Locate the cell with the specified text and output its [x, y] center coordinate. 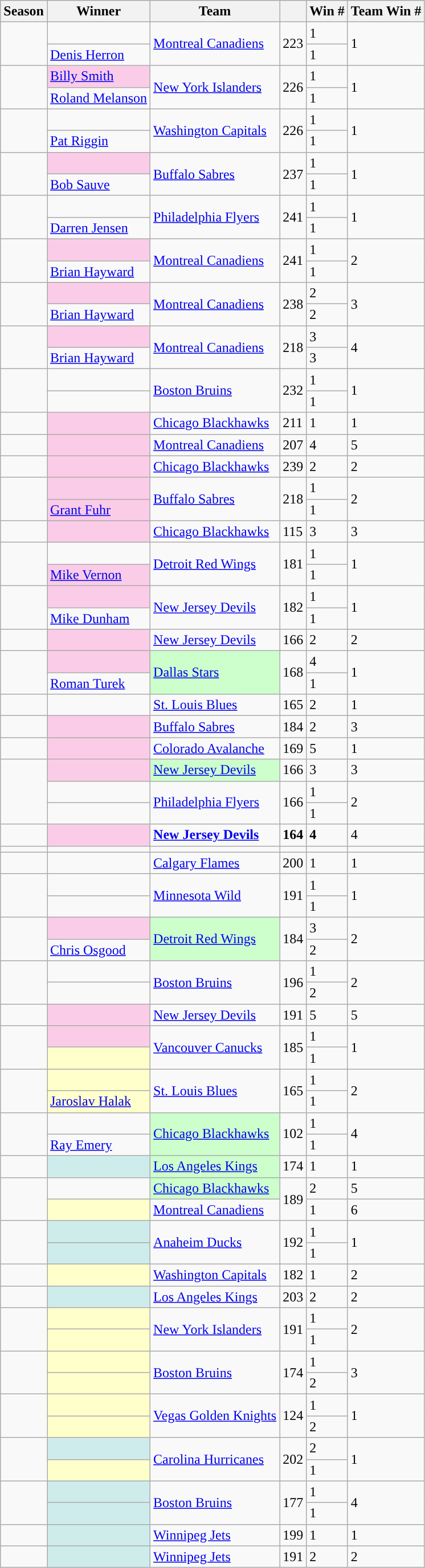
Anaheim Ducks [215, 1242]
181 [293, 564]
Billy Smith [98, 76]
237 [293, 174]
232 [293, 391]
Roland Melanson [98, 98]
169 [293, 748]
189 [293, 1199]
Roman Turek [98, 683]
211 [293, 423]
239 [293, 466]
Season [24, 11]
Carolina Hurricanes [215, 1459]
Calgary Flames [215, 863]
Team [215, 11]
Vancouver Canucks [215, 1047]
168 [293, 673]
192 [293, 1242]
Ray Emery [98, 1145]
Vegas Golden Knights [215, 1416]
164 [293, 835]
Mike Vernon [98, 575]
177 [293, 1503]
Denis Herron [98, 55]
Darren Jensen [98, 228]
203 [293, 1297]
199 [293, 1535]
Jaroslav Halak [98, 1102]
Minnesota Wild [215, 895]
Grant Fuhr [98, 510]
202 [293, 1459]
Dallas Stars [215, 673]
Pat Riggin [98, 141]
Team Win # [386, 11]
124 [293, 1416]
102 [293, 1134]
6 [386, 1210]
Win # [327, 11]
185 [293, 1047]
Colorado Avalanche [215, 748]
Bob Sauve [98, 185]
Mike Dunham [98, 618]
200 [293, 863]
115 [293, 531]
196 [293, 982]
Chris Osgood [98, 949]
207 [293, 445]
238 [293, 304]
223 [293, 44]
Winner [98, 11]
